Search for the cell housing the specified text and yield its [x, y] center coordinate. 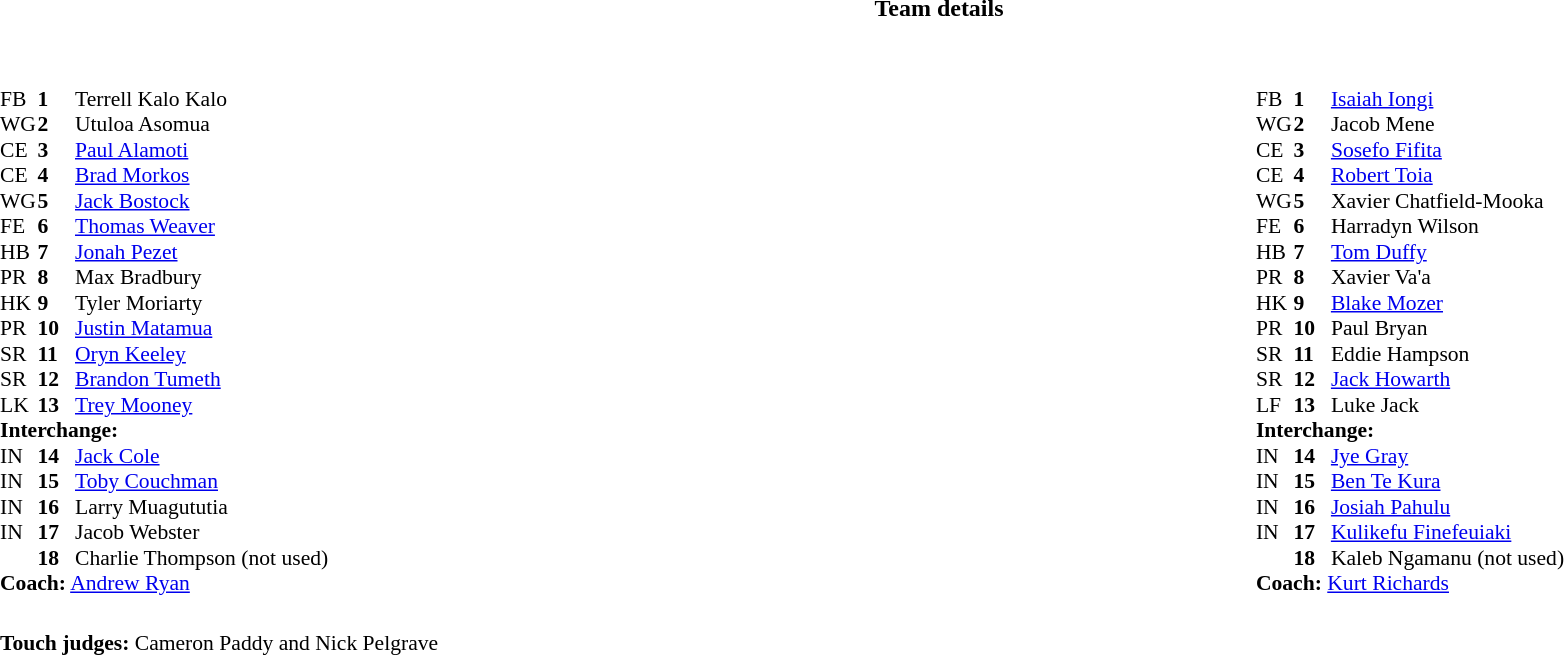
Max Bradbury [202, 277]
Josiah Pahulu [1448, 507]
Toby Couchman [202, 481]
Brad Morkos [202, 175]
Oryn Keeley [202, 354]
Xavier Va'a [1448, 277]
Sosefo Fifita [1448, 150]
Jye Gray [1448, 456]
LK [19, 405]
Justin Matamua [202, 329]
Paul Bryan [1448, 329]
Trey Mooney [202, 405]
Coach: Andrew Ryan [164, 583]
Xavier Chatfield-Mooka [1448, 201]
Harradyn Wilson [1448, 227]
Tyler Moriarty [202, 303]
Brandon Tumeth [202, 379]
Coach: Kurt Richards [1410, 583]
Jack Howarth [1448, 379]
Larry Muagututia [202, 507]
Jacob Mene [1448, 125]
Robert Toia [1448, 175]
Blake Mozer [1448, 303]
LF [1275, 405]
Jack Bostock [202, 201]
Kaleb Ngamanu (not used) [1448, 558]
Utuloa Asomua [202, 125]
Charlie Thompson (not used) [202, 558]
Ben Te Kura [1448, 481]
Isaiah Iongi [1448, 99]
Eddie Hampson [1448, 354]
Tom Duffy [1448, 252]
Paul Alamoti [202, 150]
Jacob Webster [202, 533]
Terrell Kalo Kalo [202, 99]
Kulikefu Finefeuiaki [1448, 533]
Thomas Weaver [202, 227]
Luke Jack [1448, 405]
Jack Cole [202, 456]
Jonah Pezet [202, 252]
